Search for the cell housing the specified text and yield its [x, y] center coordinate. 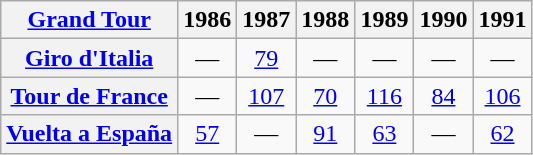
Vuelta a España [90, 134]
Tour de France [90, 96]
106 [502, 96]
57 [208, 134]
1986 [208, 20]
1987 [266, 20]
1989 [384, 20]
1991 [502, 20]
Grand Tour [90, 20]
107 [266, 96]
84 [444, 96]
79 [266, 58]
62 [502, 134]
116 [384, 96]
63 [384, 134]
91 [326, 134]
70 [326, 96]
1988 [326, 20]
1990 [444, 20]
Giro d'Italia [90, 58]
